Extract the (x, y) coordinate from the center of the cell holding the provided text.  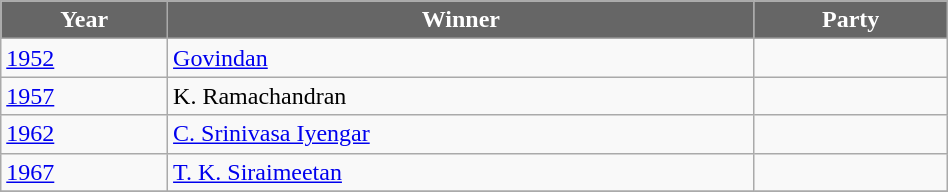
1957 (84, 96)
C. Srinivasa Iyengar (462, 134)
Winner (462, 20)
1952 (84, 58)
Year (84, 20)
K. Ramachandran (462, 96)
1967 (84, 172)
Party (850, 20)
Govindan (462, 58)
T. K. Siraimeetan (462, 172)
1962 (84, 134)
